Return [X, Y] of the center of cell containing provided text 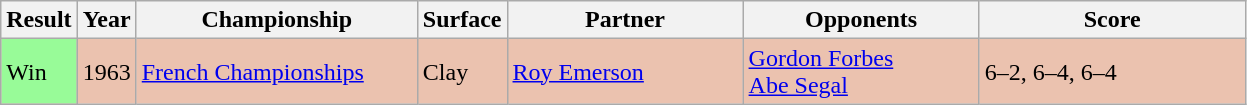
Opponents [861, 20]
6–2, 6–4, 6–4 [1112, 72]
Gordon Forbes Abe Segal [861, 72]
Result [39, 20]
1963 [106, 72]
Year [106, 20]
Clay [462, 72]
Roy Emerson [625, 72]
Partner [625, 20]
Score [1112, 20]
Championship [276, 20]
French Championships [276, 72]
Surface [462, 20]
Win [39, 72]
